Capture the cell that displays the provided text and extract its (X, Y) central coordinate. 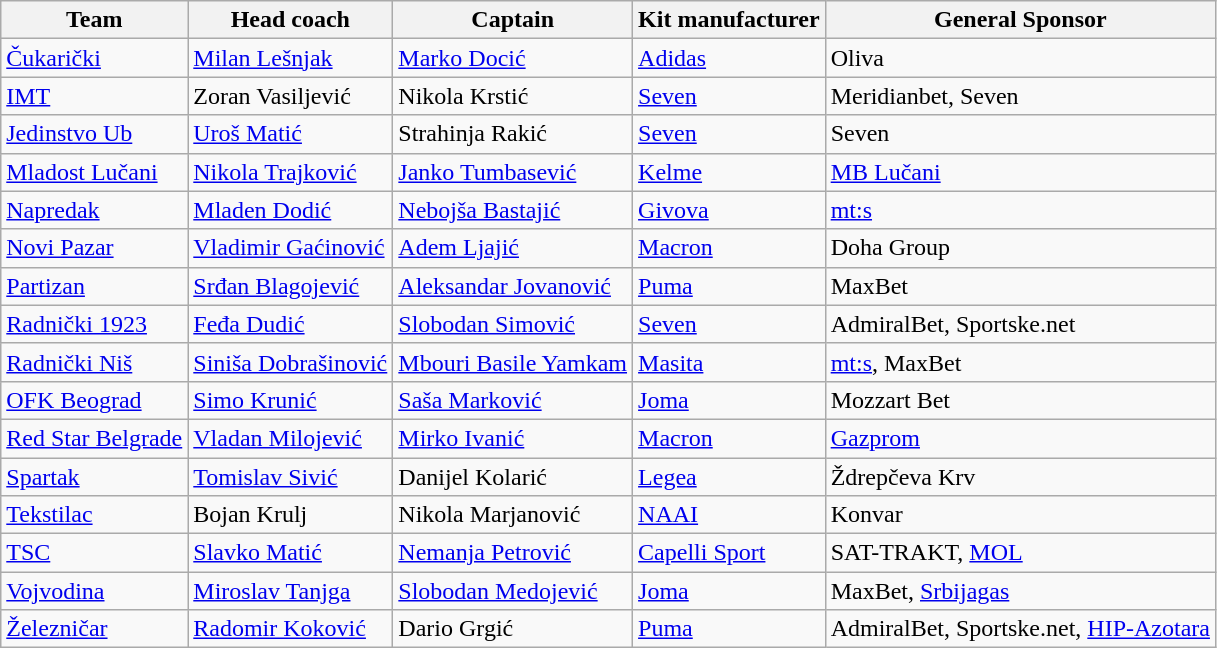
Nebojša Bastajić (513, 210)
Danijel Kolarić (513, 477)
Spartak (94, 477)
OFK Beograd (94, 400)
Saša Marković (513, 400)
Ždrepčeva Krv (1020, 477)
Oliva (1020, 58)
Capelli Sport (730, 553)
Mladost Lučani (94, 172)
Radnički Niš (94, 362)
TSC (94, 553)
Zoran Vasiljević (290, 96)
Meridianbet, Seven (1020, 96)
Radomir Koković (290, 629)
Captain (513, 20)
Milan Lešnjak (290, 58)
NAAI (730, 515)
Nikola Marjanović (513, 515)
Strahinja Rakić (513, 134)
Dario Grgić (513, 629)
Feđa Dudić (290, 324)
Novi Pazar (94, 248)
Konvar (1020, 515)
Kit manufacturer (730, 20)
Nikola Krstić (513, 96)
Železničar (94, 629)
MaxBet (1020, 286)
Mozzart Bet (1020, 400)
MB Lučani (1020, 172)
Slobodan Medojević (513, 591)
Napredak (94, 210)
Miroslav Tanjga (290, 591)
Aleksandar Jovanović (513, 286)
Srđan Blagojević (290, 286)
Marko Docić (513, 58)
Partizan (94, 286)
Mladen Dodić (290, 210)
Vladimir Gaćinović (290, 248)
Masita (730, 362)
Mirko Ivanić (513, 438)
Čukarički (94, 58)
Uroš Matić (290, 134)
mt:s (1020, 210)
Head coach (290, 20)
IMT (94, 96)
Slobodan Simović (513, 324)
Kelme (730, 172)
Vojvodina (94, 591)
General Sponsor (1020, 20)
Simo Krunić (290, 400)
AdmiralBet, Sportske.net, HIP-Azotara (1020, 629)
Mbouri Basile Yamkam (513, 362)
Siniša Dobrašinović (290, 362)
Doha Group (1020, 248)
Bojan Krulj (290, 515)
SAT-TRAKT, MOL (1020, 553)
Nemanja Petrović (513, 553)
Slavko Matić (290, 553)
Nikola Trajković (290, 172)
Tekstilac (94, 515)
Vladan Milojević (290, 438)
Givova (730, 210)
Janko Tumbasević (513, 172)
AdmiralBet, Sportske.net (1020, 324)
Team (94, 20)
Adem Ljajić (513, 248)
Tomislav Sivić (290, 477)
mt:s, MaxBet (1020, 362)
Adidas (730, 58)
Gazprom (1020, 438)
MaxBet, Srbijagas (1020, 591)
Jedinstvo Ub (94, 134)
Radnički 1923 (94, 324)
Red Star Belgrade (94, 438)
Legea (730, 477)
